Find where the given text appears and provide that cell's center as (x, y) coordinate. 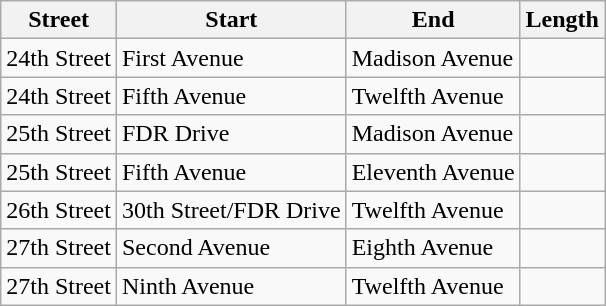
Ninth Avenue (231, 286)
Eleventh Avenue (433, 172)
26th Street (59, 210)
Second Avenue (231, 248)
Length (562, 20)
30th Street/FDR Drive (231, 210)
First Avenue (231, 58)
End (433, 20)
Street (59, 20)
FDR Drive (231, 134)
Start (231, 20)
Eighth Avenue (433, 248)
